Extract the (x, y) coordinate from the center of the cell holding the provided text.  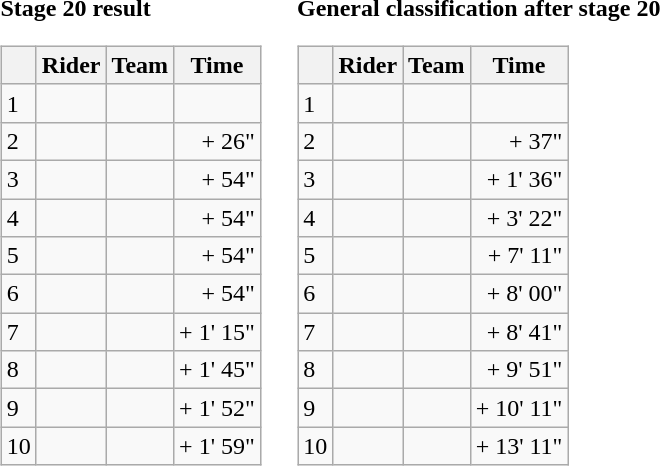
+ 1' 15" (218, 332)
+ 13' 11" (519, 446)
+ 8' 00" (519, 294)
+ 1' 59" (218, 446)
+ 26" (218, 141)
+ 7' 11" (519, 256)
+ 1' 45" (218, 370)
+ 1' 36" (519, 179)
+ 37" (519, 141)
+ 10' 11" (519, 408)
+ 9' 51" (519, 370)
+ 1' 52" (218, 408)
+ 8' 41" (519, 332)
+ 3' 22" (519, 217)
